Identify which cell holds the provided text, then report its (x, y) central coordinate. 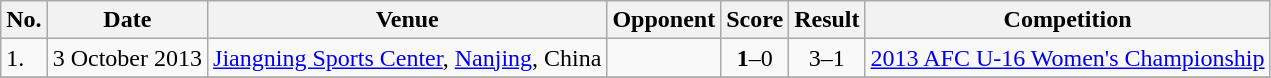
Score (755, 20)
Jiangning Sports Center, Nanjing, China (408, 58)
Competition (1068, 20)
3–1 (827, 58)
Venue (408, 20)
3 October 2013 (127, 58)
Opponent (664, 20)
Result (827, 20)
1. (24, 58)
1–0 (755, 58)
Date (127, 20)
2013 AFC U-16 Women's Championship (1068, 58)
No. (24, 20)
